Scan for the cell matching the given text and deliver its (X, Y) coordinate at center. 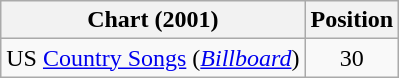
Position (352, 20)
Chart (2001) (153, 20)
US Country Songs (Billboard) (153, 58)
30 (352, 58)
